Pinpoint the cell where the given text exists, returning its (x, y) midpoint coordinate. 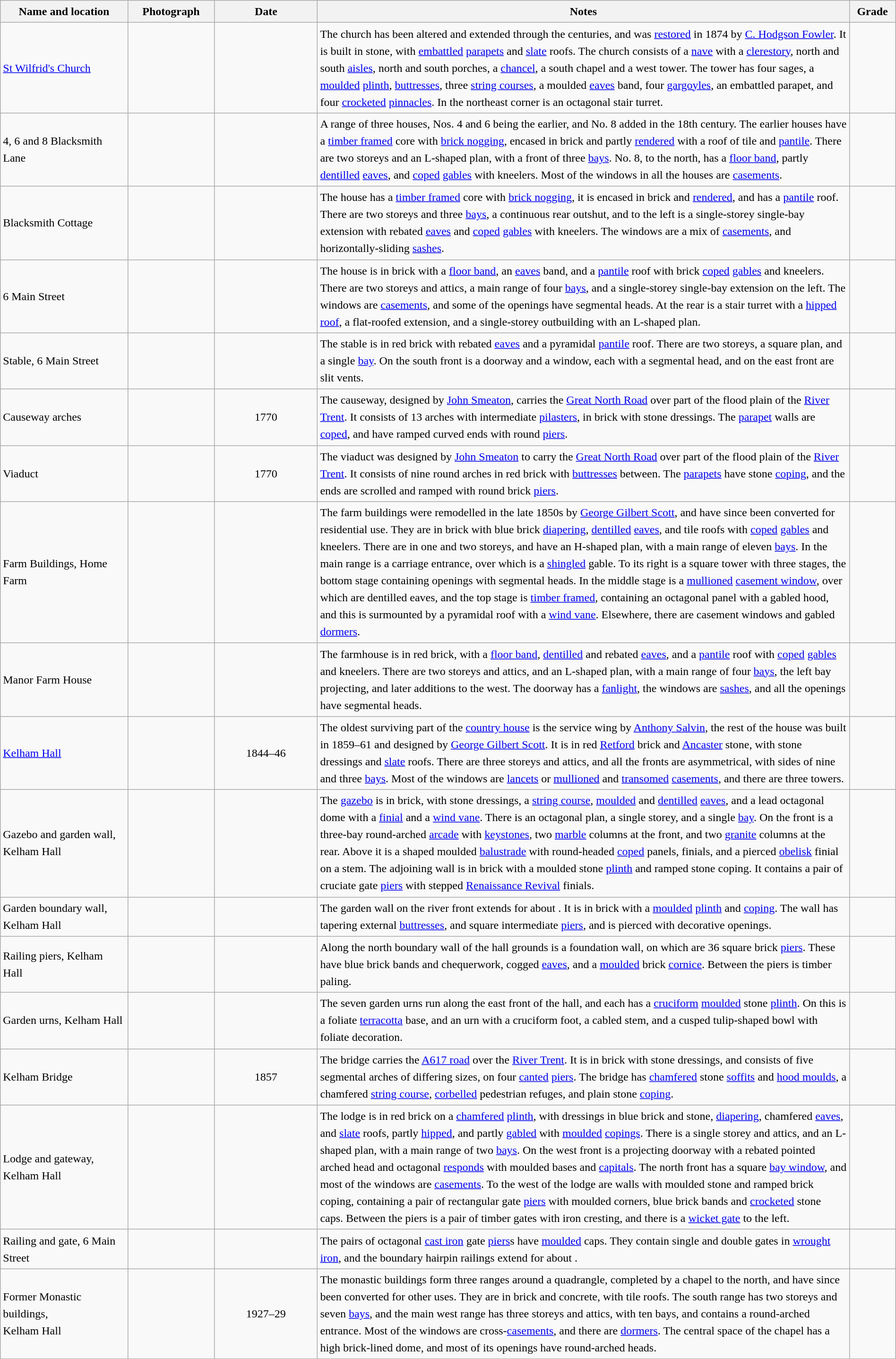
Garden urns, Kelham Hall (64, 1021)
Date (266, 11)
Blacksmith Cottage (64, 223)
Kelham Bridge (64, 1077)
Manor Farm House (64, 680)
Notes (583, 11)
Railing piers, Kelham Hall (64, 964)
Farm Buildings, Home Farm (64, 572)
Garden boundary wall, Kelham Hall (64, 917)
1927–29 (266, 1314)
Viaduct (64, 474)
6 Main Street (64, 296)
Photograph (171, 11)
Stable, 6 Main Street (64, 361)
Lodge and gateway, Kelham Hall (64, 1168)
Former Monastic buildings,Kelham Hall (64, 1314)
Railing and gate, 6 Main Street (64, 1249)
Gazebo and garden wall, Kelham Hall (64, 843)
St Wilfrid's Church (64, 68)
4, 6 and 8 Blacksmith Lane (64, 149)
Kelham Hall (64, 753)
Grade (872, 11)
Name and location (64, 11)
1844–46 (266, 753)
1857 (266, 1077)
Causeway arches (64, 417)
